Scan for the cell matching the given text and deliver its (X, Y) coordinate at center. 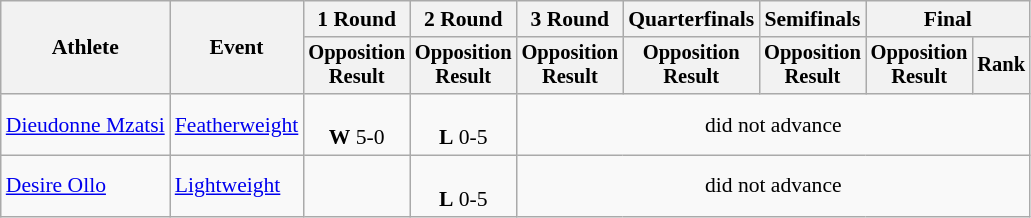
Desire Ollo (86, 186)
Athlete (86, 48)
Final (948, 19)
Semifinals (812, 19)
Event (237, 48)
W 5-0 (356, 124)
2 Round (464, 19)
Lightweight (237, 186)
Quarterfinals (691, 19)
Featherweight (237, 124)
1 Round (356, 19)
3 Round (570, 19)
Dieudonne Mzatsi (86, 124)
Rank (1001, 66)
